Identify which cell holds the provided text, then report its [X, Y] central coordinate. 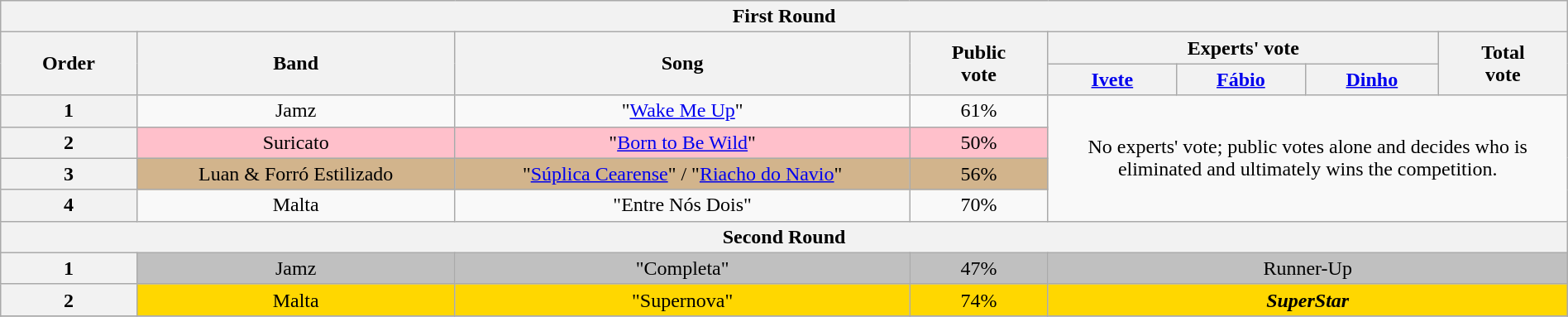
Luan & Forró Estilizado [296, 174]
"Supernova" [682, 300]
70% [979, 205]
Fábio [1241, 79]
First Round [784, 17]
Band [296, 64]
Song [682, 64]
Ivete [1112, 79]
74% [979, 300]
4 [69, 205]
"Born to Be Wild" [682, 142]
50% [979, 142]
Totalvote [1503, 64]
56% [979, 174]
SuperStar [1307, 300]
Publicvote [979, 64]
"Entre Nós Dois" [682, 205]
"Completa" [682, 268]
No experts' vote; public votes alone and decides who is eliminated and ultimately wins the competition. [1307, 158]
61% [979, 111]
Second Round [784, 237]
47% [979, 268]
Runner-Up [1307, 268]
Suricato [296, 142]
3 [69, 174]
Experts' vote [1243, 48]
"Súplica Cearense" / "Riacho do Navio" [682, 174]
Dinho [1371, 79]
Order [69, 64]
"Wake Me Up" [682, 111]
